From the cell containing the given text, extract its center point as (x, y) coordinate. 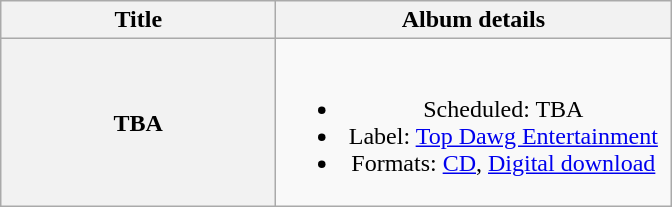
TBA (138, 122)
Scheduled: TBALabel: Top Dawg EntertainmentFormats: CD, Digital download (474, 122)
Album details (474, 20)
Title (138, 20)
